Return [x, y] of the center of cell containing provided text 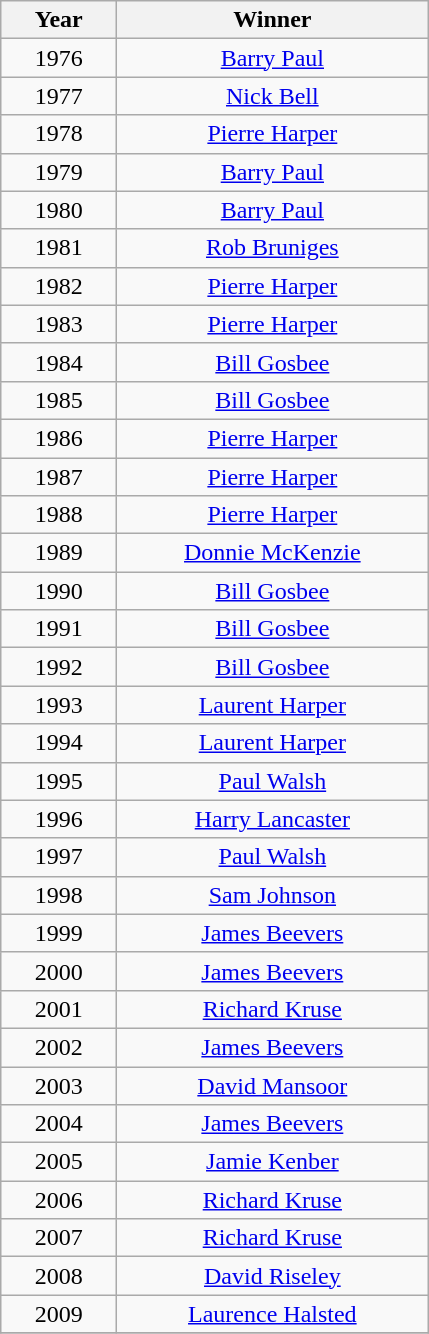
1987 [59, 477]
Sam Johnson [272, 895]
2005 [59, 1162]
Jamie Kenber [272, 1162]
David Riseley [272, 1276]
1997 [59, 857]
2003 [59, 1085]
Harry Lancaster [272, 819]
1988 [59, 515]
Nick Bell [272, 96]
1980 [59, 210]
1984 [59, 362]
1985 [59, 400]
1991 [59, 629]
1994 [59, 743]
Year [59, 20]
1989 [59, 553]
David Mansoor [272, 1085]
2007 [59, 1238]
2001 [59, 1009]
Laurence Halsted [272, 1314]
1996 [59, 819]
2000 [59, 971]
1978 [59, 134]
1981 [59, 248]
1986 [59, 438]
1995 [59, 781]
1976 [59, 58]
1999 [59, 933]
1983 [59, 324]
1990 [59, 591]
2009 [59, 1314]
1979 [59, 172]
2008 [59, 1276]
1993 [59, 705]
1998 [59, 895]
2002 [59, 1047]
2006 [59, 1200]
1977 [59, 96]
2004 [59, 1124]
Rob Bruniges [272, 248]
Winner [272, 20]
Donnie McKenzie [272, 553]
1982 [59, 286]
1992 [59, 667]
